Extract the [x, y] coordinate from the center of the cell holding the provided text.  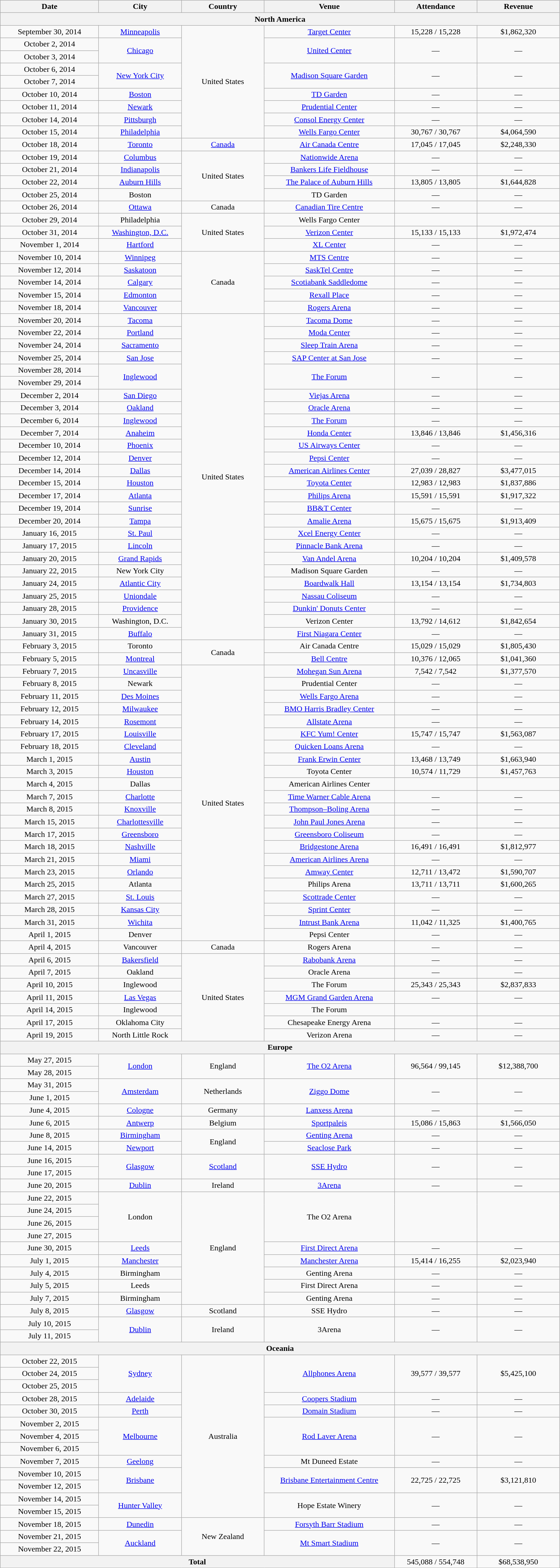
Thompson–Boling Arena [329, 809]
MTS Centre [329, 257]
12,711 / 13,472 [435, 872]
Austin [140, 759]
Oklahoma City [140, 1022]
Sportpaleis [329, 1123]
May 31, 2015 [49, 1085]
December 19, 2014 [49, 508]
Perth [140, 1411]
Quicken Loans Arena [329, 746]
545,088 / 554,748 [435, 1561]
June 22, 2015 [49, 1198]
Amway Center [329, 872]
North America [280, 19]
Providence [140, 609]
October 11, 2014 [49, 107]
Louisville [140, 734]
November 28, 2014 [49, 370]
December 12, 2014 [49, 458]
US Airways Center [329, 445]
San Diego [140, 395]
XL Center [329, 245]
May 28, 2015 [49, 1072]
Moda Center [329, 332]
Intrust Bank Arena [329, 922]
Honda Center [329, 433]
March 4, 2015 [49, 784]
February 14, 2015 [49, 721]
Rabobank Arena [329, 960]
Scottrade Center [329, 897]
$12,388,700 [518, 1066]
Greensboro [140, 834]
Anaheim [140, 433]
November 22, 2014 [49, 332]
$1,566,050 [518, 1123]
Seaclose Park [329, 1148]
Nationwide Arena [329, 157]
November 6, 2015 [49, 1449]
Lanxess Arena [329, 1110]
Nassau Coliseum [329, 596]
Xcel Energy Center [329, 533]
Coopers Stadium [329, 1399]
December 7, 2014 [49, 433]
Amsterdam [140, 1091]
Target Center [329, 32]
October 22, 2015 [49, 1361]
October 2, 2014 [49, 44]
December 14, 2014 [49, 470]
$1,842,654 [518, 621]
KFC Yum! Center [329, 734]
April 7, 2015 [49, 972]
15,133 / 15,133 [435, 232]
December 10, 2014 [49, 445]
15,029 / 15,029 [435, 646]
$1,663,940 [518, 759]
Mt Duneed Estate [329, 1461]
96,564 / 99,145 [435, 1066]
November 18, 2014 [49, 307]
Phoenix [140, 445]
October 25, 2015 [49, 1386]
November 2, 2015 [49, 1424]
November 7, 2015 [49, 1461]
Europe [280, 1047]
October 18, 2014 [49, 144]
Cologne [140, 1110]
15,747 / 15,747 [435, 734]
Hartford [140, 245]
May 27, 2015 [49, 1060]
Mohegan Sun Arena [329, 671]
Consol Energy Center [329, 119]
Brisbane [140, 1480]
Germany [223, 1110]
June 1, 2015 [49, 1098]
Winnipeg [140, 257]
Sunrise [140, 508]
March 28, 2015 [49, 909]
Netherlands [223, 1091]
Grand Rapids [140, 558]
Sprint Center [329, 909]
Sydney [140, 1374]
November 4, 2015 [49, 1436]
Montreal [140, 659]
Miami [140, 859]
United Center [329, 50]
December 17, 2014 [49, 496]
Pittsburgh [140, 119]
BB&T Center [329, 508]
Knoxville [140, 809]
BMO Harris Bradley Center [329, 709]
January 16, 2015 [49, 533]
Atlantic City [140, 584]
Rexall Place [329, 295]
September 30, 2014 [49, 32]
June 27, 2015 [49, 1236]
June 24, 2015 [49, 1211]
January 25, 2015 [49, 596]
15,414 / 16,255 [435, 1261]
$3,477,015 [518, 470]
Auckland [140, 1543]
February 17, 2015 [49, 734]
John Paul Jones Arena [329, 822]
Chicago [140, 50]
New Zealand [223, 1536]
October 19, 2014 [49, 157]
15,086 / 15,863 [435, 1123]
March 31, 2015 [49, 922]
Forsyth Barr Stadium [329, 1524]
MGM Grand Garden Arena [329, 997]
Time Warner Cable Arena [329, 797]
April 14, 2015 [49, 1010]
Chesapeake Energy Arena [329, 1022]
$68,538,950 [518, 1561]
October 7, 2014 [49, 82]
$1,600,265 [518, 884]
October 25, 2014 [49, 195]
July 11, 2015 [49, 1336]
27,039 / 28,827 [435, 470]
June 17, 2015 [49, 1173]
Canadian Tire Centre [329, 207]
March 15, 2015 [49, 822]
Auburn Hills [140, 182]
March 25, 2015 [49, 884]
July 10, 2015 [49, 1323]
$1,812,977 [518, 847]
June 30, 2015 [49, 1248]
December 20, 2014 [49, 521]
April 1, 2015 [49, 934]
$1,456,316 [518, 433]
June 26, 2015 [49, 1223]
Pinnacle Bank Arena [329, 546]
Belgium [223, 1123]
December 2, 2014 [49, 395]
November 15, 2014 [49, 295]
Bakersfield [140, 960]
March 3, 2015 [49, 772]
39,577 / 39,577 [435, 1374]
March 27, 2015 [49, 897]
Lincoln [140, 546]
November 1, 2014 [49, 245]
10,574 / 11,729 [435, 772]
Las Vegas [140, 997]
June 14, 2015 [49, 1148]
June 6, 2015 [49, 1123]
$3,121,810 [518, 1480]
April 19, 2015 [49, 1035]
Charlottesville [140, 822]
Wichita [140, 922]
November 20, 2014 [49, 320]
$5,425,100 [518, 1374]
Verizon Arena [329, 1035]
June 20, 2015 [49, 1185]
Kansas City [140, 909]
City [140, 7]
February 7, 2015 [49, 671]
Edmonton [140, 295]
November 10, 2015 [49, 1474]
Uniondale [140, 596]
October 29, 2014 [49, 220]
$4,064,590 [518, 132]
$1,644,828 [518, 182]
Wells Fargo Arena [329, 696]
$1,837,886 [518, 483]
Bankers Life Fieldhouse [329, 170]
October 28, 2015 [49, 1399]
November 14, 2014 [49, 282]
Tacoma [140, 320]
July 7, 2015 [49, 1298]
July 1, 2015 [49, 1261]
13,792 / 14,612 [435, 621]
Tampa [140, 521]
Date [49, 7]
St. Louis [140, 897]
Orlando [140, 872]
Nashville [140, 847]
July 4, 2015 [49, 1273]
Venue [329, 7]
25,343 / 25,343 [435, 985]
Charlotte [140, 797]
Bell Centre [329, 659]
October 30, 2015 [49, 1411]
October 24, 2015 [49, 1374]
Tacoma Dome [329, 320]
15,228 / 15,228 [435, 32]
Frank Erwin Center [329, 759]
Calgary [140, 282]
October 26, 2014 [49, 207]
30,767 / 30,767 [435, 132]
Des Moines [140, 696]
Manchester [140, 1261]
December 6, 2014 [49, 420]
Allstate Arena [329, 721]
November 29, 2014 [49, 383]
Bridgestone Arena [329, 847]
Geelong [140, 1461]
November 12, 2014 [49, 270]
Revenue [518, 7]
November 14, 2015 [49, 1499]
October 21, 2014 [49, 170]
Allphones Arena [329, 1374]
Hope Estate Winery [329, 1505]
January 31, 2015 [49, 634]
$2,023,940 [518, 1261]
$2,837,833 [518, 985]
7,542 / 7,542 [435, 671]
13,805 / 13,805 [435, 182]
Australia [223, 1437]
December 3, 2014 [49, 408]
April 4, 2015 [49, 947]
Attendance [435, 7]
Cleveland [140, 746]
$1,563,087 [518, 734]
November 12, 2015 [49, 1486]
15,591 / 15,591 [435, 496]
June 16, 2015 [49, 1160]
13,711 / 13,711 [435, 884]
January 30, 2015 [49, 621]
American Airlines Arena [329, 859]
Ziggo Dome [329, 1091]
April 6, 2015 [49, 960]
22,725 / 22,725 [435, 1480]
Hunter Valley [140, 1505]
Boardwalk Hall [329, 584]
$1,590,707 [518, 872]
Van Andel Arena [329, 558]
October 31, 2014 [49, 232]
November 24, 2014 [49, 345]
$1,913,409 [518, 521]
April 11, 2015 [49, 997]
Indianapolis [140, 170]
SAP Center at San Jose [329, 357]
Manchester Arena [329, 1261]
October 10, 2014 [49, 94]
June 4, 2015 [49, 1110]
February 11, 2015 [49, 696]
November 18, 2015 [49, 1524]
17,045 / 17,045 [435, 144]
Sacramento [140, 345]
Scotiabank Saddledome [329, 282]
$1,917,322 [518, 496]
Greensboro Coliseum [329, 834]
November 22, 2015 [49, 1549]
October 22, 2014 [49, 182]
$1,041,360 [518, 659]
October 6, 2014 [49, 69]
February 5, 2015 [49, 659]
12,983 / 12,983 [435, 483]
$1,734,803 [518, 584]
Adelaide [140, 1399]
January 17, 2015 [49, 546]
10,376 / 12,065 [435, 659]
March 8, 2015 [49, 809]
Antwerp [140, 1123]
St. Paul [140, 533]
January 28, 2015 [49, 609]
Ottawa [140, 207]
Dunedin [140, 1524]
January 20, 2015 [49, 558]
April 10, 2015 [49, 985]
Country [223, 7]
Columbus [140, 157]
13,468 / 13,749 [435, 759]
March 23, 2015 [49, 872]
North Little Rock [140, 1035]
Minneapolis [140, 32]
Saskatoon [140, 270]
Brisbane Entertainment Centre [329, 1480]
March 21, 2015 [49, 859]
$1,400,765 [518, 922]
13,846 / 13,846 [435, 433]
March 18, 2015 [49, 847]
$1,457,763 [518, 772]
April 17, 2015 [49, 1022]
San Jose [140, 357]
November 10, 2014 [49, 257]
Portland [140, 332]
July 5, 2015 [49, 1286]
January 24, 2015 [49, 584]
Amalie Arena [329, 521]
15,675 / 15,675 [435, 521]
October 15, 2014 [49, 132]
Newport [140, 1148]
October 14, 2014 [49, 119]
Melbourne [140, 1436]
Sleep Train Arena [329, 345]
November 25, 2014 [49, 357]
Milwaukee [140, 709]
Buffalo [140, 634]
March 7, 2015 [49, 797]
July 8, 2015 [49, 1311]
11,042 / 11,325 [435, 922]
February 18, 2015 [49, 746]
10,204 / 10,204 [435, 558]
SaskTel Centre [329, 270]
Rod Laver Arena [329, 1436]
Mt Smart Stadium [329, 1543]
February 8, 2015 [49, 684]
Uncasville [140, 671]
February 3, 2015 [49, 646]
Viejas Arena [329, 395]
$1,409,578 [518, 558]
March 1, 2015 [49, 759]
$2,248,330 [518, 144]
$1,972,474 [518, 232]
December 15, 2014 [49, 483]
November 15, 2015 [49, 1511]
First Niagara Center [329, 634]
$1,805,430 [518, 646]
The Palace of Auburn Hills [329, 182]
Oceania [280, 1348]
March 17, 2015 [49, 834]
Rosemont [140, 721]
January 22, 2015 [49, 571]
$1,862,320 [518, 32]
Dunkin' Donuts Center [329, 609]
Domain Stadium [329, 1411]
February 12, 2015 [49, 709]
November 21, 2015 [49, 1536]
October 3, 2014 [49, 57]
16,491 / 16,491 [435, 847]
13,154 / 13,154 [435, 584]
Total [197, 1561]
$1,377,570 [518, 671]
June 8, 2015 [49, 1135]
